Pinpoint the cell where the given text exists, returning its [X, Y] midpoint coordinate. 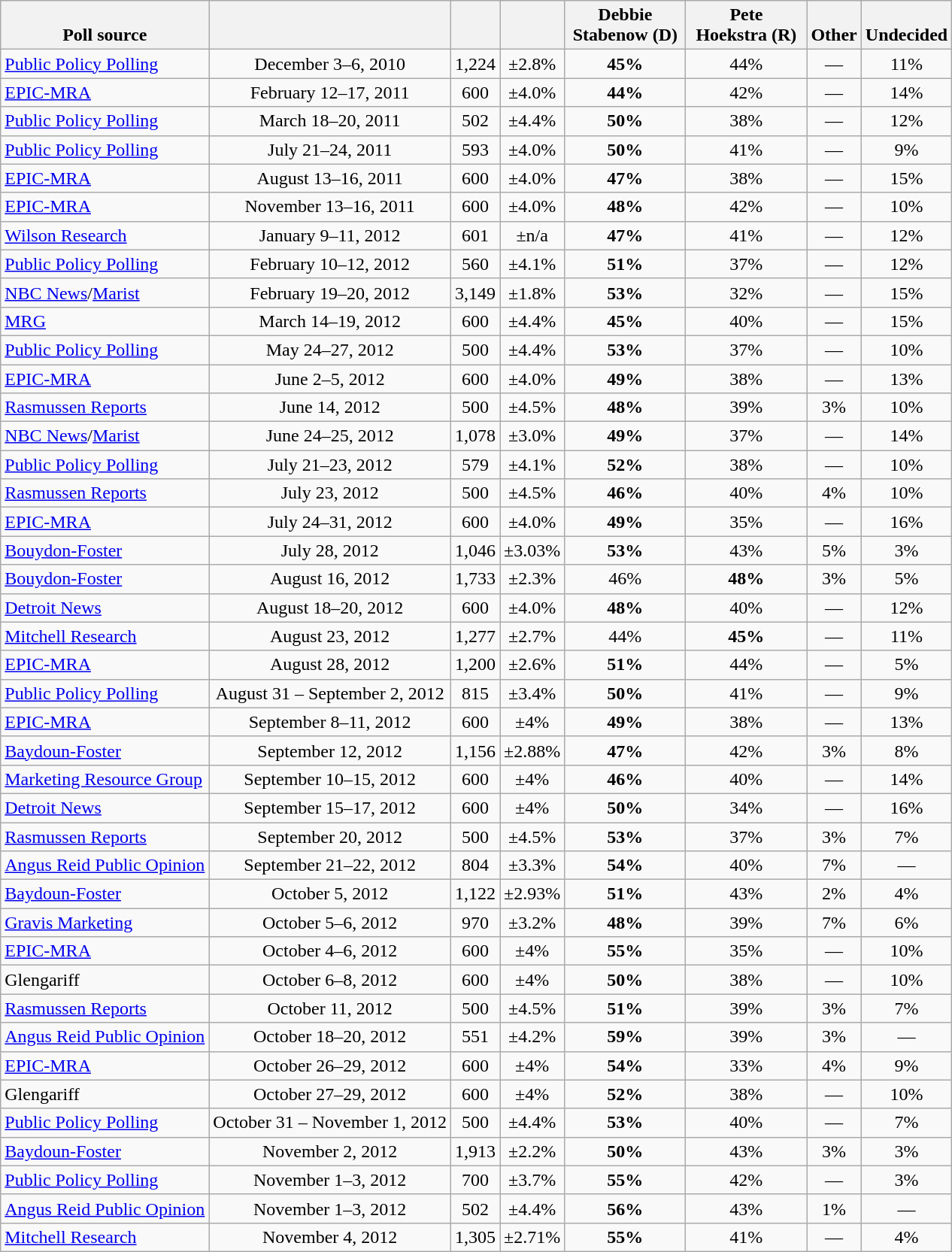
±2.71% [532, 1237]
September 15–17, 2012 [330, 808]
September 10–15, 2012 [330, 779]
32% [746, 293]
551 [475, 1037]
8% [906, 750]
October 26–29, 2012 [330, 1066]
January 9–11, 2012 [330, 235]
59% [626, 1037]
33% [746, 1066]
August 28, 2012 [330, 665]
September 8–11, 2012 [330, 722]
6% [906, 923]
October 5–6, 2012 [330, 923]
±4.2% [532, 1037]
579 [475, 465]
Other [834, 26]
June 14, 2012 [330, 408]
MRG [105, 321]
October 31 – November 1, 2012 [330, 1123]
±2.2% [532, 1151]
1,078 [475, 436]
February 12–17, 2011 [330, 92]
August 31 – September 2, 2012 [330, 693]
Undecided [906, 26]
PeteHoekstra (R) [746, 26]
November 13–16, 2011 [330, 207]
±3.3% [532, 865]
March 14–19, 2012 [330, 321]
804 [475, 865]
February 10–12, 2012 [330, 264]
March 18–20, 2011 [330, 121]
July 21–24, 2011 [330, 150]
November 4, 2012 [330, 1237]
July 21–23, 2012 [330, 465]
593 [475, 150]
September 21–22, 2012 [330, 865]
Gravis Marketing [105, 923]
August 13–16, 2011 [330, 178]
1,156 [475, 750]
700 [475, 1180]
1,224 [475, 64]
June 2–5, 2012 [330, 378]
±2.7% [532, 636]
October 6–8, 2012 [330, 980]
±1.8% [532, 293]
1,122 [475, 894]
±2.88% [532, 750]
±n/a [532, 235]
560 [475, 264]
±2.3% [532, 579]
August 23, 2012 [330, 636]
November 2, 2012 [330, 1151]
October 4–6, 2012 [330, 951]
September 12, 2012 [330, 750]
1% [834, 1208]
October 11, 2012 [330, 1008]
July 28, 2012 [330, 550]
±3.2% [532, 923]
February 19–20, 2012 [330, 293]
815 [475, 693]
±2.8% [532, 64]
October 27–29, 2012 [330, 1094]
56% [626, 1208]
1,277 [475, 636]
34% [746, 808]
June 24–25, 2012 [330, 436]
September 20, 2012 [330, 837]
Marketing Resource Group [105, 779]
December 3–6, 2010 [330, 64]
1,305 [475, 1237]
±3.03% [532, 550]
DebbieStabenow (D) [626, 26]
October 18–20, 2012 [330, 1037]
1,913 [475, 1151]
1,733 [475, 579]
±3.4% [532, 693]
October 5, 2012 [330, 894]
May 24–27, 2012 [330, 350]
2% [834, 894]
±3.0% [532, 436]
August 16, 2012 [330, 579]
July 23, 2012 [330, 493]
Poll source [105, 26]
±2.6% [532, 665]
±2.93% [532, 894]
1,200 [475, 665]
1,046 [475, 550]
Wilson Research [105, 235]
August 18–20, 2012 [330, 608]
July 24–31, 2012 [330, 522]
±3.7% [532, 1180]
970 [475, 923]
3,149 [475, 293]
601 [475, 235]
